Identify which cell holds the provided text, then report its [X, Y] central coordinate. 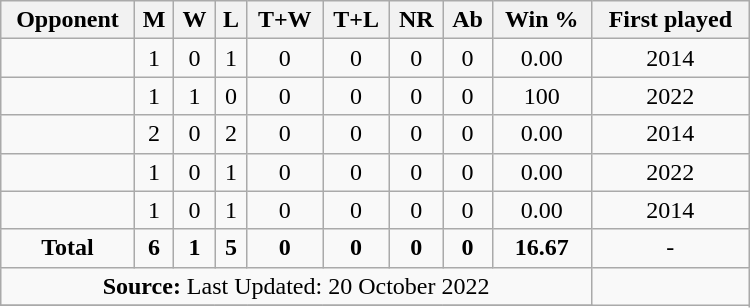
Total [68, 248]
5 [231, 248]
T+L [356, 20]
Source: Last Updated: 20 October 2022 [296, 286]
L [231, 20]
M [154, 20]
Opponent [68, 20]
T+W [285, 20]
6 [154, 248]
16.67 [542, 248]
Ab [468, 20]
- [670, 248]
NR [416, 20]
Win % [542, 20]
W [194, 20]
First played [670, 20]
100 [542, 96]
